Find where the given text appears and provide that cell's center as (X, Y) coordinate. 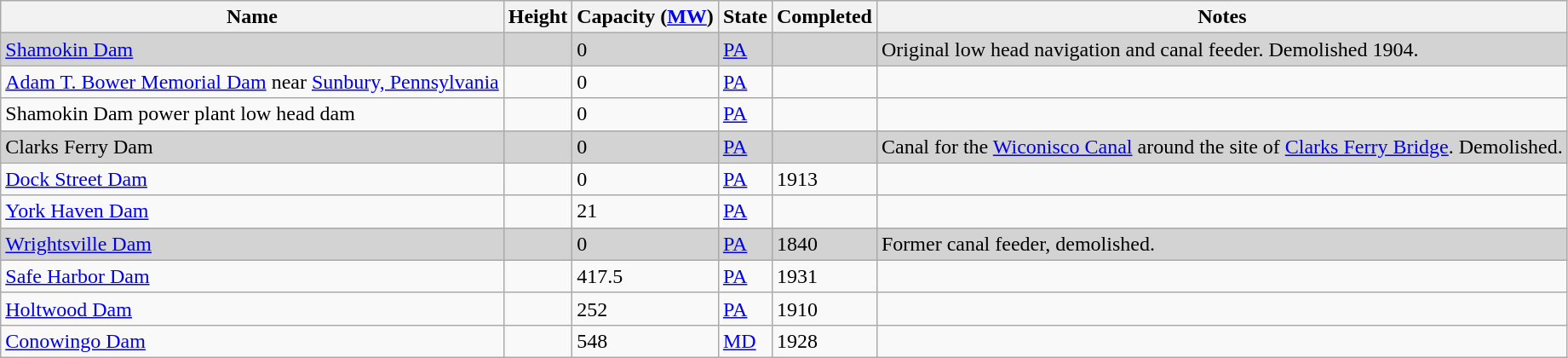
1928 (824, 341)
Original low head navigation and canal feeder. Demolished 1904. (1221, 49)
Safe Harbor Dam (252, 276)
Holtwood Dam (252, 309)
Height (537, 17)
Notes (1221, 17)
Adam T. Bower Memorial Dam near Sunbury, Pennsylvania (252, 82)
Former canal feeder, demolished. (1221, 244)
State (744, 17)
Shamokin Dam (252, 49)
Capacity (MW) (646, 17)
548 (646, 341)
Clarks Ferry Dam (252, 147)
1910 (824, 309)
252 (646, 309)
Conowingo Dam (252, 341)
Dock Street Dam (252, 179)
York Haven Dam (252, 211)
Completed (824, 17)
MD (744, 341)
1913 (824, 179)
Canal for the Wiconisco Canal around the site of Clarks Ferry Bridge. Demolished. (1221, 147)
Wrightsville Dam (252, 244)
1931 (824, 276)
1840 (824, 244)
417.5 (646, 276)
Shamokin Dam power plant low head dam (252, 114)
Name (252, 17)
21 (646, 211)
